Provide the [x, y] coordinate of the cell's center where the given text is located.  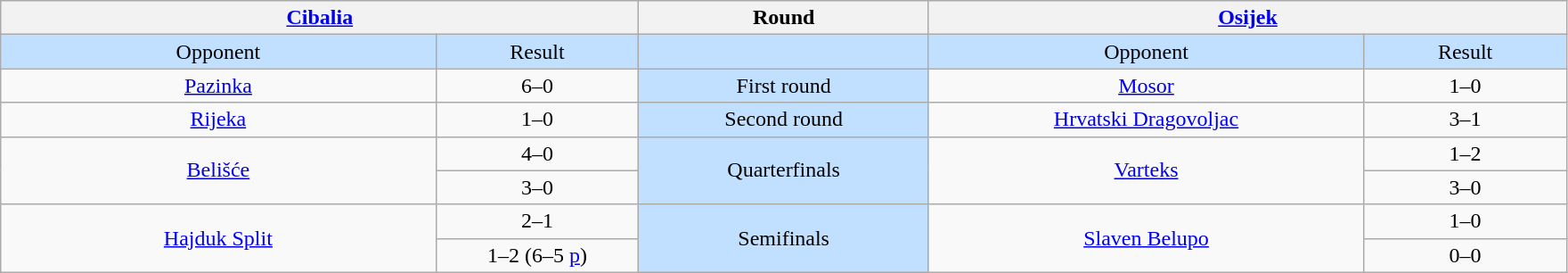
2–1 [537, 221]
3–1 [1466, 120]
Quarterfinals [784, 170]
Pazinka [218, 86]
6–0 [537, 86]
Semifinals [784, 238]
Rijeka [218, 120]
First round [784, 86]
Belišće [218, 170]
1–2 (6–5 p) [537, 255]
Mosor [1146, 86]
Osijek [1247, 18]
Second round [784, 120]
Slaven Belupo [1146, 238]
Round [784, 18]
Varteks [1146, 170]
Hrvatski Dragovoljac [1146, 120]
0–0 [1466, 255]
1–2 [1466, 153]
Cibalia [320, 18]
Hajduk Split [218, 238]
4–0 [537, 153]
